Locate the cell with the specified text and output its [X, Y] center coordinate. 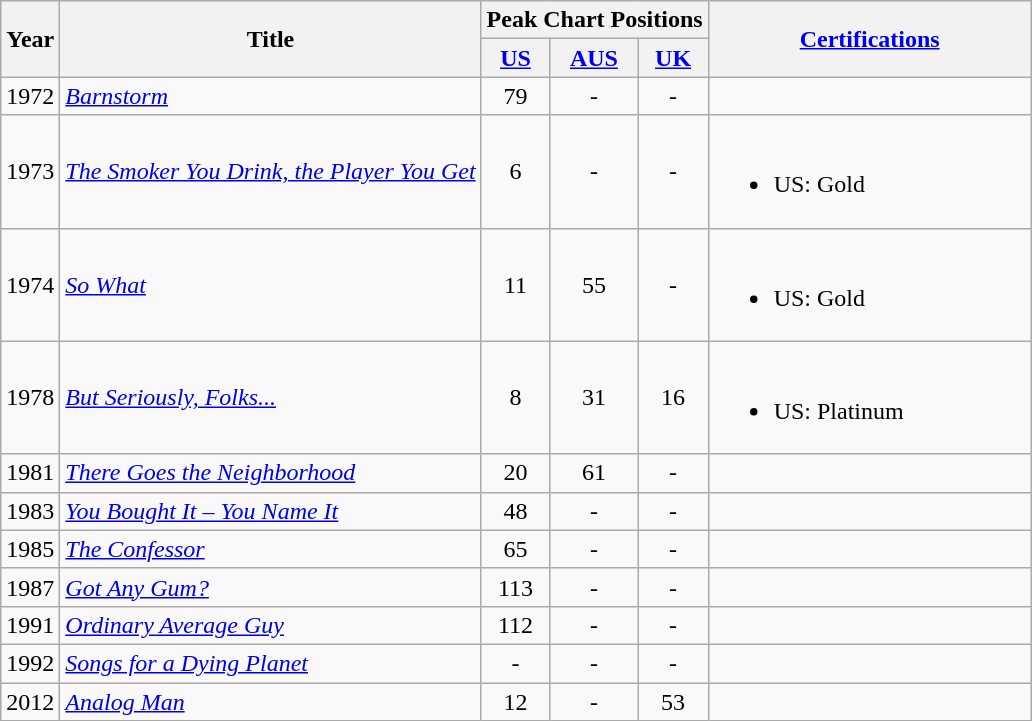
The Confessor [270, 549]
1983 [30, 511]
Ordinary Average Guy [270, 625]
US [516, 58]
55 [594, 284]
6 [516, 172]
There Goes the Neighborhood [270, 473]
Got Any Gum? [270, 587]
12 [516, 701]
53 [673, 701]
20 [516, 473]
Year [30, 39]
You Bought It – You Name It [270, 511]
But Seriously, Folks... [270, 398]
11 [516, 284]
61 [594, 473]
16 [673, 398]
Certifications [870, 39]
31 [594, 398]
1992 [30, 663]
112 [516, 625]
UK [673, 58]
2012 [30, 701]
65 [516, 549]
1974 [30, 284]
113 [516, 587]
48 [516, 511]
Title [270, 39]
The Smoker You Drink, the Player You Get [270, 172]
1985 [30, 549]
US: Platinum [870, 398]
AUS [594, 58]
1978 [30, 398]
1972 [30, 96]
1991 [30, 625]
79 [516, 96]
1973 [30, 172]
1981 [30, 473]
Peak Chart Positions [594, 20]
1987 [30, 587]
Barnstorm [270, 96]
Analog Man [270, 701]
Songs for a Dying Planet [270, 663]
So What [270, 284]
8 [516, 398]
